From the cell containing the given text, extract its center point as [x, y] coordinate. 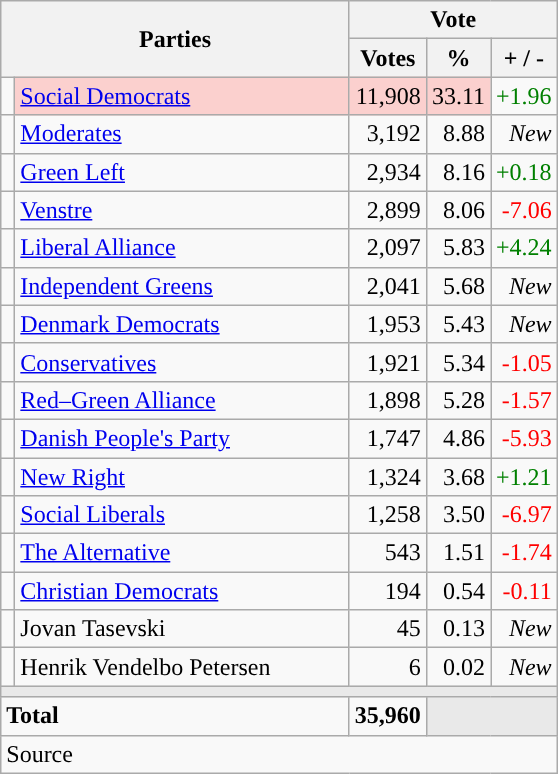
5.28 [458, 400]
2,899 [388, 210]
Source [279, 754]
11,908 [388, 96]
0.54 [458, 591]
5.34 [458, 362]
2,934 [388, 172]
-7.06 [524, 210]
Christian Democrats [182, 591]
Independent Greens [182, 286]
+1.96 [524, 96]
Total [176, 716]
Votes [388, 58]
4.86 [458, 438]
Green Left [182, 172]
1,921 [388, 362]
45 [388, 629]
1,324 [388, 477]
Moderates [182, 134]
1.51 [458, 553]
-1.57 [524, 400]
Red–Green Alliance [182, 400]
+4.24 [524, 248]
5.68 [458, 286]
-0.11 [524, 591]
1,747 [388, 438]
+1.21 [524, 477]
Conservatives [182, 362]
194 [388, 591]
-1.74 [524, 553]
-1.05 [524, 362]
2,097 [388, 248]
6 [388, 667]
5.43 [458, 324]
The Alternative [182, 553]
Parties [176, 39]
0.13 [458, 629]
1,898 [388, 400]
3.50 [458, 515]
+0.18 [524, 172]
543 [388, 553]
35,960 [388, 716]
-6.97 [524, 515]
Liberal Alliance [182, 248]
Vote [453, 20]
8.06 [458, 210]
3,192 [388, 134]
0.02 [458, 667]
Venstre [182, 210]
3.68 [458, 477]
8.16 [458, 172]
Social Liberals [182, 515]
-5.93 [524, 438]
33.11 [458, 96]
New Right [182, 477]
Danish People's Party [182, 438]
Denmark Democrats [182, 324]
+ / - [524, 58]
Jovan Tasevski [182, 629]
2,041 [388, 286]
1,258 [388, 515]
Henrik Vendelbo Petersen [182, 667]
1,953 [388, 324]
8.88 [458, 134]
Social Democrats [182, 96]
5.83 [458, 248]
% [458, 58]
